Provide the [x, y] coordinate of the cell's center where the given text is located.  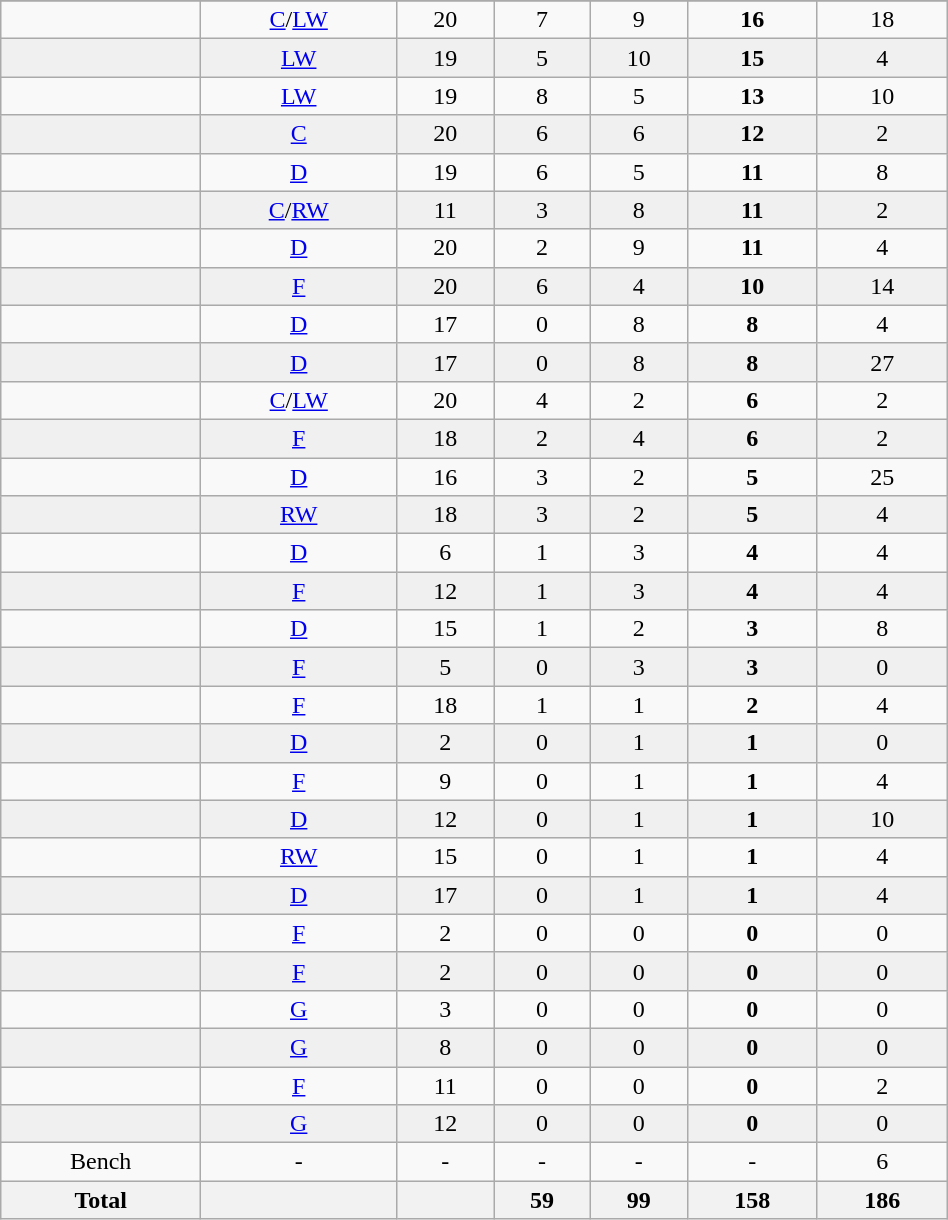
158 [752, 1200]
C [299, 134]
14 [882, 286]
C/RW [299, 210]
99 [638, 1200]
13 [752, 96]
27 [882, 362]
Total [101, 1200]
186 [882, 1200]
25 [882, 477]
Bench [101, 1162]
59 [542, 1200]
7 [542, 20]
